Extract the [x, y] coordinate from the center of the cell holding the provided text.  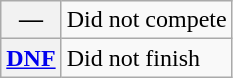
— [31, 20]
Did not finish [146, 58]
DNF [31, 58]
Did not compete [146, 20]
